Output the (X, Y) coordinate of the center of the cell containing the given text.  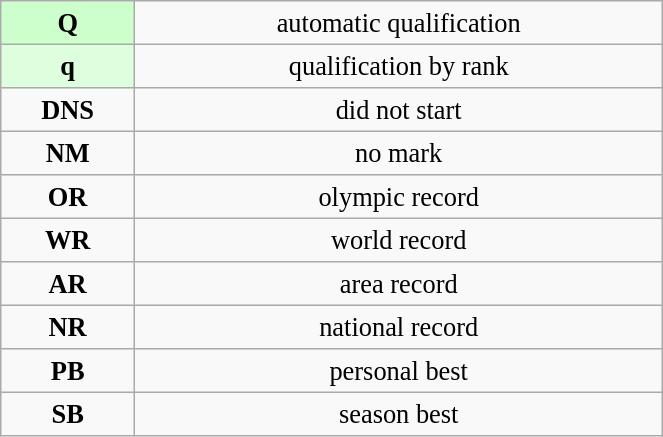
WR (68, 240)
world record (399, 240)
Q (68, 22)
area record (399, 284)
PB (68, 371)
did not start (399, 109)
no mark (399, 153)
OR (68, 197)
season best (399, 414)
automatic qualification (399, 22)
personal best (399, 371)
AR (68, 284)
DNS (68, 109)
national record (399, 327)
olympic record (399, 197)
NR (68, 327)
qualification by rank (399, 66)
SB (68, 414)
NM (68, 153)
q (68, 66)
